Return [x, y] of the center of cell containing provided text 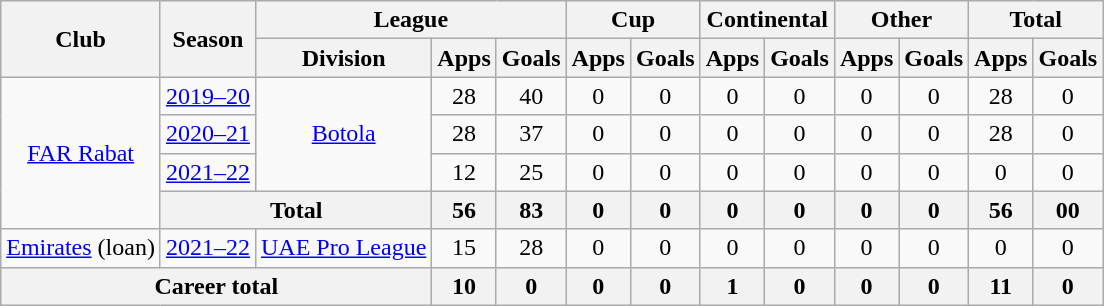
15 [464, 248]
00 [1068, 210]
40 [531, 96]
37 [531, 134]
2020–21 [208, 134]
83 [531, 210]
1 [732, 286]
Cup [633, 20]
Season [208, 39]
11 [1001, 286]
Botola [343, 134]
12 [464, 172]
Division [343, 58]
2019–20 [208, 96]
Continental [767, 20]
UAE Pro League [343, 248]
Club [81, 39]
Other [901, 20]
League [410, 20]
Career total [216, 286]
FAR Rabat [81, 153]
Emirates (loan) [81, 248]
10 [464, 286]
25 [531, 172]
